Find where the given text appears and provide that cell's center as [X, Y] coordinate. 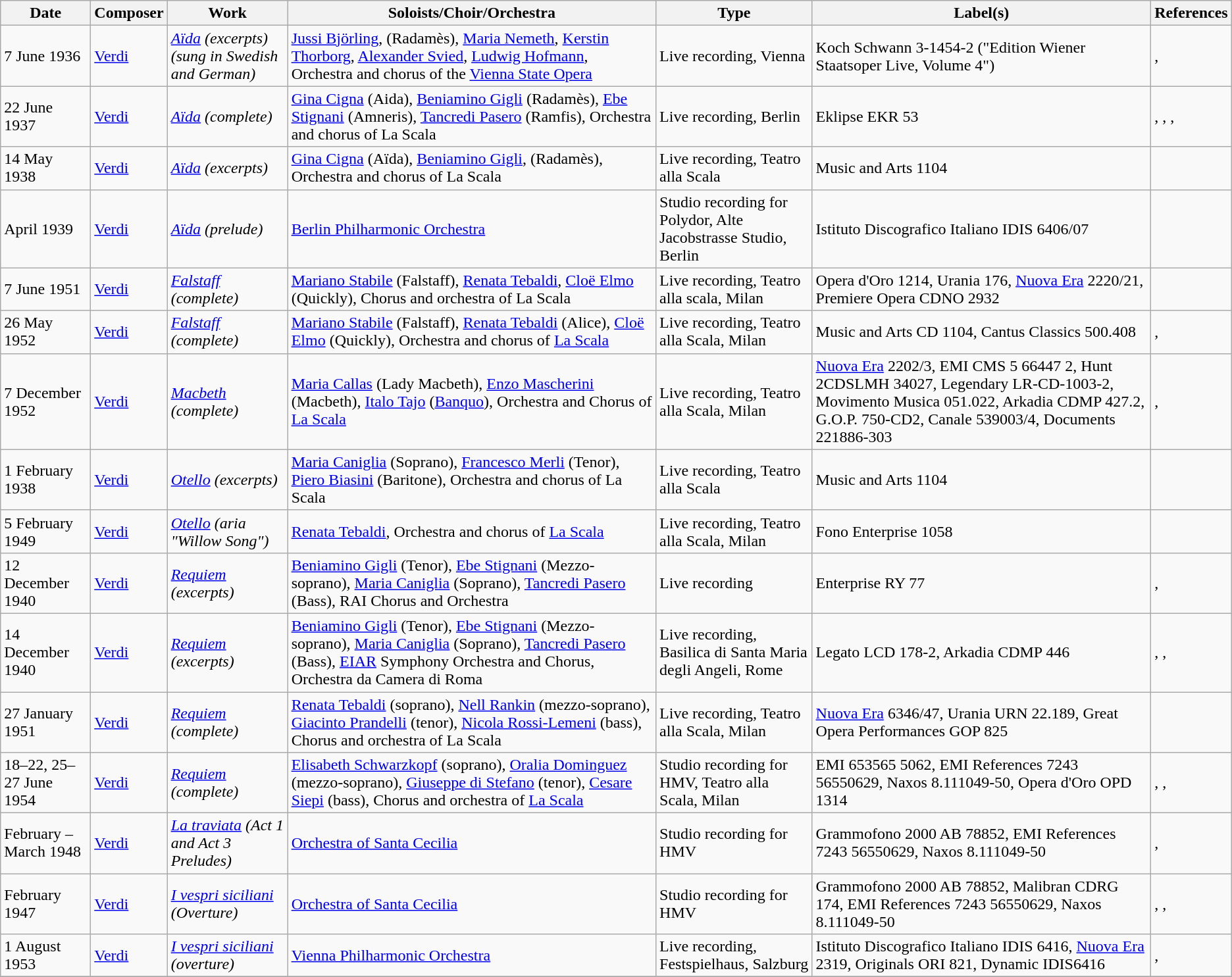
Istituto Discografico Italiano IDIS 6406/07 [982, 229]
Grammofono 2000 AB 78852, Malibran CDRG 174, EMI References 7243 56550629, Naxos 8.111049-50 [982, 904]
27 January 1951 [46, 722]
Date [46, 13]
22 June 1937 [46, 116]
7 June 1936 [46, 56]
Work [228, 13]
Fono Enterprise 1058 [982, 532]
Istituto Discografico Italiano IDIS 6416, Nuova Era 2319, Originals ORI 821, Dynamic IDIS6416 [982, 955]
Composer [129, 13]
Eklipse EKR 53 [982, 116]
Elisabeth Schwarzkopf (soprano), Oralia Dominguez (mezzo-soprano), Giuseppe di Stefano (tenor), Cesare Siepi (bass), Chorus and orchestra of La Scala [471, 783]
Live recording, Berlin [734, 116]
Live recording, Vienna [734, 56]
Live recording, Teatro alla scala, Milan [734, 289]
Vienna Philharmonic Orchestra [471, 955]
Live recording, Festspielhaus, Salzburg [734, 955]
14 May 1938 [46, 168]
Mariano Stabile (Falstaff), Renata Tebaldi, Cloë Elmo (Quickly), Chorus and orchestra of La Scala [471, 289]
Renata Tebaldi, Orchestra and chorus of La Scala [471, 532]
Maria Caniglia (Soprano), Francesco Merli (Tenor), Piero Biasini (Baritone), Orchestra and chorus of La Scala [471, 480]
12 December 1940 [46, 583]
Macbeth (complete) [228, 401]
Opera d'Oro 1214, Urania 176, Nuova Era 2220/21, Premiere Opera CDNO 2932 [982, 289]
1 August 1953 [46, 955]
Grammofono 2000 AB 78852, EMI References 7243 56550629, Naxos 8.111049-50 [982, 843]
Soloists/Choir/Orchestra [471, 13]
14 December 1940 [46, 653]
Gina Cigna (Aïda), Beniamino Gigli, (Radamès), Orchestra and chorus of La Scala [471, 168]
Type [734, 13]
Live recording, Basilica di Santa Maria degli Angeli, Rome [734, 653]
, , , [1191, 116]
EMI 653565 5062, EMI References 7243 56550629, Naxos 8.111049-50, Opera d'Oro OPD 1314 [982, 783]
Aïda (excerpts) (sung in Swedish and German) [228, 56]
Legato LCD 178-2, Arkadia CDMP 446 [982, 653]
1 February 1938 [46, 480]
Studio recording for Polydor, Alte Jacobstrasse Studio, Berlin [734, 229]
Music and Arts CD 1104, Cantus Classics 500.408 [982, 332]
Studio recording for HMV, Teatro alla Scala, Milan [734, 783]
I vespri siciliani (overture) [228, 955]
Label(s) [982, 13]
Aïda (prelude) [228, 229]
Renata Tebaldi (soprano), Nell Rankin (mezzo-soprano), Giacinto Prandelli (tenor), Nicola Rossi-Lemeni (bass), Chorus and orchestra of La Scala [471, 722]
La traviata (Act 1 and Act 3 Preludes) [228, 843]
References [1191, 13]
18–22, 25–27 June 1954 [46, 783]
Mariano Stabile (Falstaff), Renata Tebaldi (Alice), Cloë Elmo (Quickly), Orchestra and chorus of La Scala [471, 332]
Aïda (complete) [228, 116]
Gina Cigna (Aida), Beniamino Gigli (Radamès), Ebe Stignani (Amneris), Tancredi Pasero (Ramfis), Orchestra and chorus of La Scala [471, 116]
Nuova Era 6346/47, Urania URN 22.189, Great Opera Performances GOP 825 [982, 722]
Aïda (excerpts) [228, 168]
February 1947 [46, 904]
26 May 1952 [46, 332]
7 June 1951 [46, 289]
Enterprise RY 77 [982, 583]
April 1939 [46, 229]
Maria Callas (Lady Macbeth), Enzo Mascherini (Macbeth), Italo Tajo (Banquo), Orchestra and Chorus of La Scala [471, 401]
February – March 1948 [46, 843]
Jussi Björling, (Radamès), Maria Nemeth, Kerstin Thorborg, Alexander Svied, Ludwig Hofmann, Orchestra and chorus of the Vienna State Opera [471, 56]
Berlin Philharmonic Orchestra [471, 229]
Koch Schwann 3-1454-2 ("Edition Wiener Staatsoper Live, Volume 4") [982, 56]
5 February 1949 [46, 532]
I vespri siciliani (Overture) [228, 904]
Beniamino Gigli (Tenor), Ebe Stignani (Mezzo-soprano), Maria Caniglia (Soprano), Tancredi Pasero (Bass), RAI Chorus and Orchestra [471, 583]
Otello (excerpts) [228, 480]
Otello (aria "Willow Song") [228, 532]
7 December 1952 [46, 401]
Live recording [734, 583]
